Identify which cell holds the provided text, then report its [x, y] central coordinate. 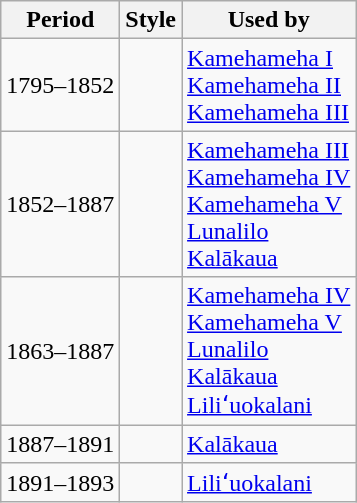
Liliʻuokalani [269, 483]
Used by [269, 20]
1891–1893 [60, 483]
1863–1887 [60, 351]
1795–1852 [60, 85]
1852–1887 [60, 204]
1887–1891 [60, 443]
Kamehameha IIIKamehameha IVKamehameha VLunaliloKalākaua [269, 204]
Kalākaua [269, 443]
Kamehameha IKamehameha IIKamehameha III [269, 85]
Kamehameha IVKamehameha VLunaliloKalākauaLiliʻuokalani [269, 351]
Period [60, 20]
Style [151, 20]
